Identify which cell holds the provided text, then report its (X, Y) central coordinate. 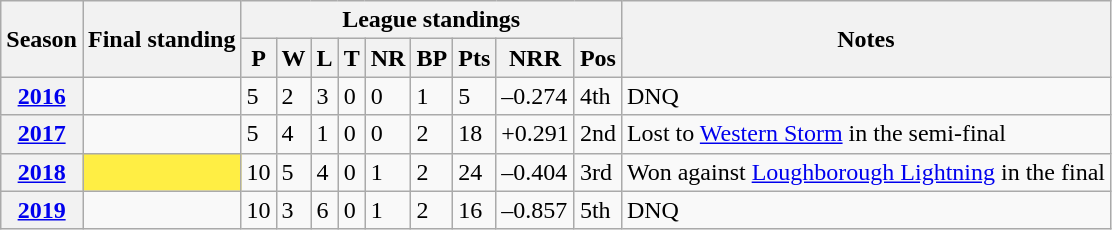
–0.274 (536, 96)
24 (474, 172)
BP (432, 58)
League standings (431, 20)
Notes (866, 39)
Pts (474, 58)
–0.404 (536, 172)
2018 (42, 172)
2019 (42, 210)
Pos (598, 58)
P (258, 58)
3rd (598, 172)
2016 (42, 96)
Season (42, 39)
L (324, 58)
18 (474, 134)
–0.857 (536, 210)
Won against Loughborough Lightning in the final (866, 172)
+0.291 (536, 134)
Final standing (161, 39)
NRR (536, 58)
6 (324, 210)
2017 (42, 134)
5th (598, 210)
4th (598, 96)
16 (474, 210)
NR (388, 58)
T (352, 58)
Lost to Western Storm in the semi-final (866, 134)
W (294, 58)
2nd (598, 134)
